Detect which cell encompasses the target text, then output its (x, y) center coordinate. 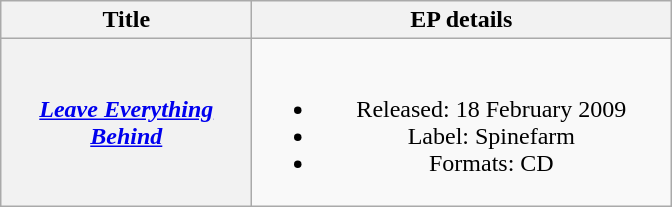
EP details (462, 20)
Title (126, 20)
Leave Everything Behind (126, 122)
Released: 18 February 2009Label: SpinefarmFormats: CD (462, 122)
